For the text-containing cell, return its midpoint in [x, y] coordinate format. 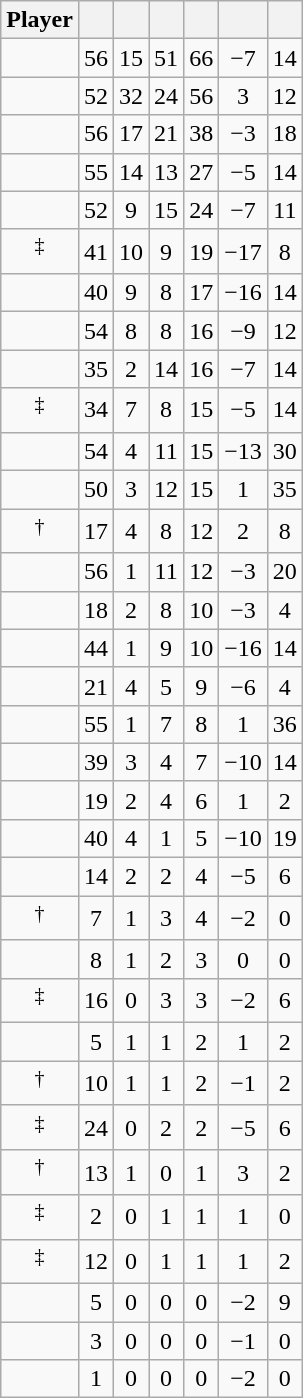
34 [96, 410]
27 [202, 172]
38 [202, 134]
44 [96, 648]
36 [284, 724]
20 [284, 572]
−9 [244, 331]
−13 [244, 451]
39 [96, 762]
50 [96, 489]
51 [166, 58]
41 [96, 252]
32 [132, 96]
−17 [244, 252]
Player [40, 20]
30 [284, 451]
66 [202, 58]
−6 [244, 686]
